Detect which cell encompasses the target text, then output its [X, Y] center coordinate. 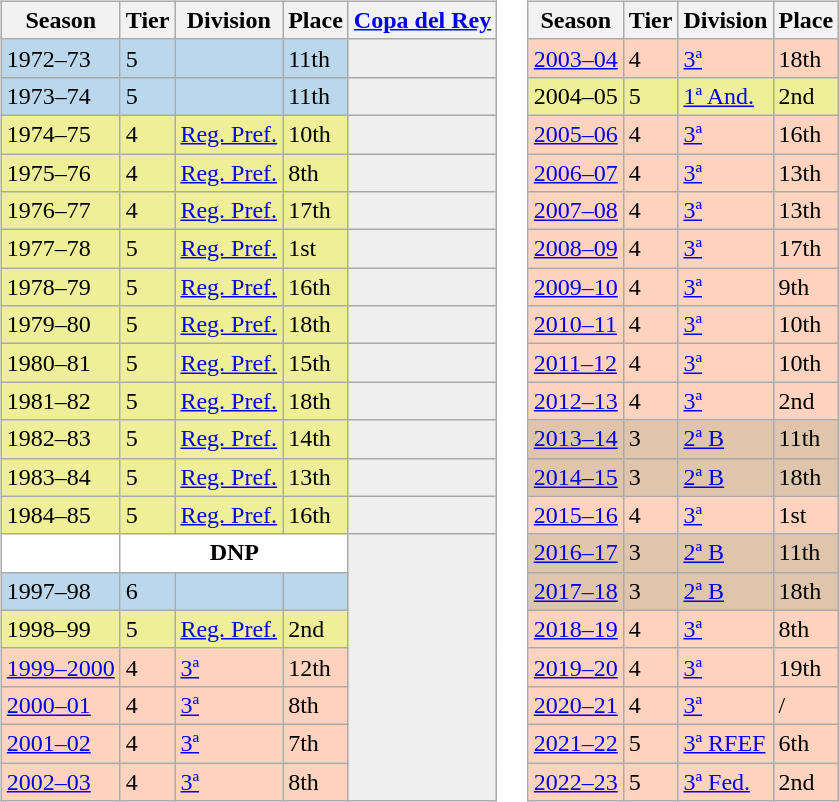
1977–78 [60, 249]
2003–04 [576, 58]
2020–21 [576, 705]
2017–18 [576, 591]
2008–09 [576, 249]
2005–06 [576, 134]
6th [806, 743]
1973–74 [60, 96]
1983–84 [60, 477]
Copa del Rey [422, 20]
7th [316, 743]
1980–81 [60, 363]
1974–75 [60, 134]
2007–08 [576, 211]
1981–82 [60, 401]
1979–80 [60, 325]
2002–03 [60, 781]
1972–73 [60, 58]
1982–83 [60, 439]
2013–14 [576, 439]
1984–85 [60, 515]
2014–15 [576, 477]
1ª And. [726, 96]
1999–2000 [60, 667]
2000–01 [60, 705]
6 [148, 591]
2010–11 [576, 325]
2021–22 [576, 743]
14th [316, 439]
1997–98 [60, 591]
2009–10 [576, 287]
15th [316, 363]
DNP [234, 553]
1978–79 [60, 287]
2019–20 [576, 667]
12th [316, 667]
2006–07 [576, 173]
2001–02 [60, 743]
1998–99 [60, 629]
2004–05 [576, 96]
2022–23 [576, 781]
2015–16 [576, 515]
9th [806, 287]
3ª Fed. [726, 781]
3ª RFEF [726, 743]
1976–77 [60, 211]
19th [806, 667]
2018–19 [576, 629]
2012–13 [576, 401]
2011–12 [576, 363]
1975–76 [60, 173]
/ [806, 705]
2016–17 [576, 553]
